Determine the [x, y] coordinate at the center of the cell enclosing the given text.  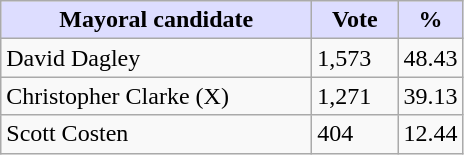
Christopher Clarke (X) [156, 96]
David Dagley [156, 58]
Mayoral candidate [156, 20]
1,573 [355, 58]
48.43 [430, 58]
1,271 [355, 96]
% [430, 20]
404 [355, 134]
Scott Costen [156, 134]
Vote [355, 20]
39.13 [430, 96]
12.44 [430, 134]
